Pinpoint the cell where the given text exists, returning its [X, Y] midpoint coordinate. 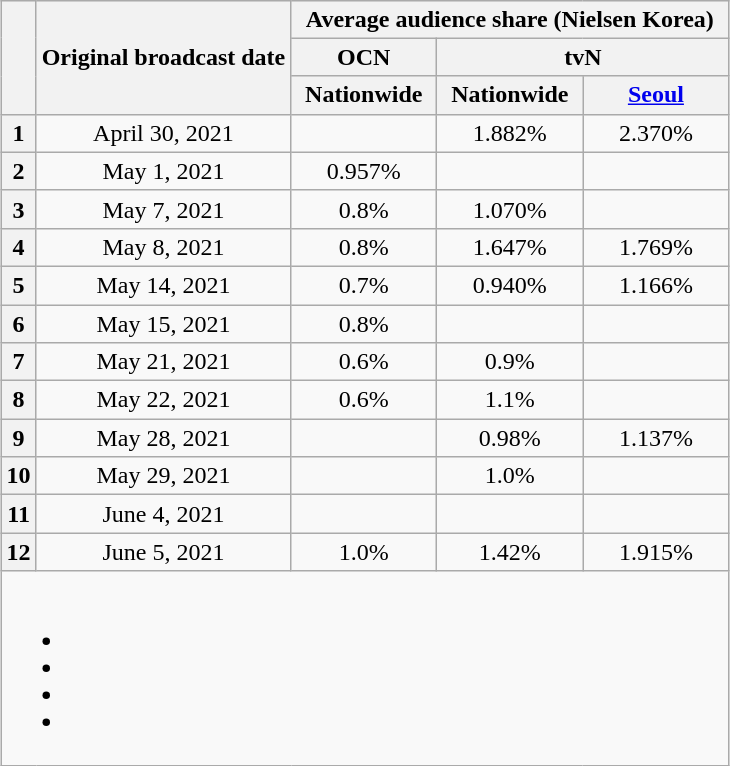
5 [18, 285]
May 29, 2021 [164, 476]
1.882% [510, 133]
1.647% [510, 247]
2.370% [656, 133]
1.137% [656, 438]
10 [18, 476]
1 [18, 133]
4 [18, 247]
May 15, 2021 [164, 323]
9 [18, 438]
May 1, 2021 [164, 171]
0.7% [364, 285]
12 [18, 552]
1.769% [656, 247]
0.957% [364, 171]
1.915% [656, 552]
7 [18, 362]
June 4, 2021 [164, 514]
May 14, 2021 [164, 285]
1.166% [656, 285]
1.070% [510, 209]
May 22, 2021 [164, 400]
0.9% [510, 362]
1.1% [510, 400]
0.98% [510, 438]
May 28, 2021 [164, 438]
OCN [364, 57]
May 21, 2021 [164, 362]
tvN [583, 57]
June 5, 2021 [164, 552]
8 [18, 400]
April 30, 2021 [164, 133]
11 [18, 514]
May 8, 2021 [164, 247]
2 [18, 171]
Seoul [656, 95]
Original broadcast date [164, 57]
0.940% [510, 285]
1.42% [510, 552]
6 [18, 323]
3 [18, 209]
Average audience share (Nielsen Korea) [510, 19]
May 7, 2021 [164, 209]
